Find where the given text appears and provide that cell's center as [x, y] coordinate. 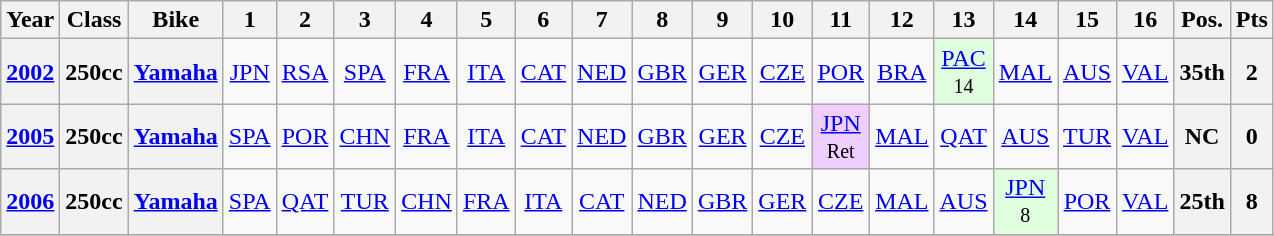
16 [1146, 20]
3 [365, 20]
Year [30, 20]
2002 [30, 72]
14 [1025, 20]
13 [964, 20]
JPN8 [1025, 202]
5 [486, 20]
2006 [30, 202]
Pts [1252, 20]
6 [543, 20]
PAC14 [964, 72]
4 [427, 20]
0 [1252, 136]
15 [1088, 20]
JPN [250, 72]
10 [782, 20]
7 [602, 20]
11 [841, 20]
Class [94, 20]
BRA [902, 72]
9 [722, 20]
JPNRet [841, 136]
Bike [176, 20]
12 [902, 20]
2005 [30, 136]
1 [250, 20]
25th [1202, 202]
Pos. [1202, 20]
RSA [305, 72]
NC [1202, 136]
35th [1202, 72]
